From the cell containing the given text, extract its center point as [x, y] coordinate. 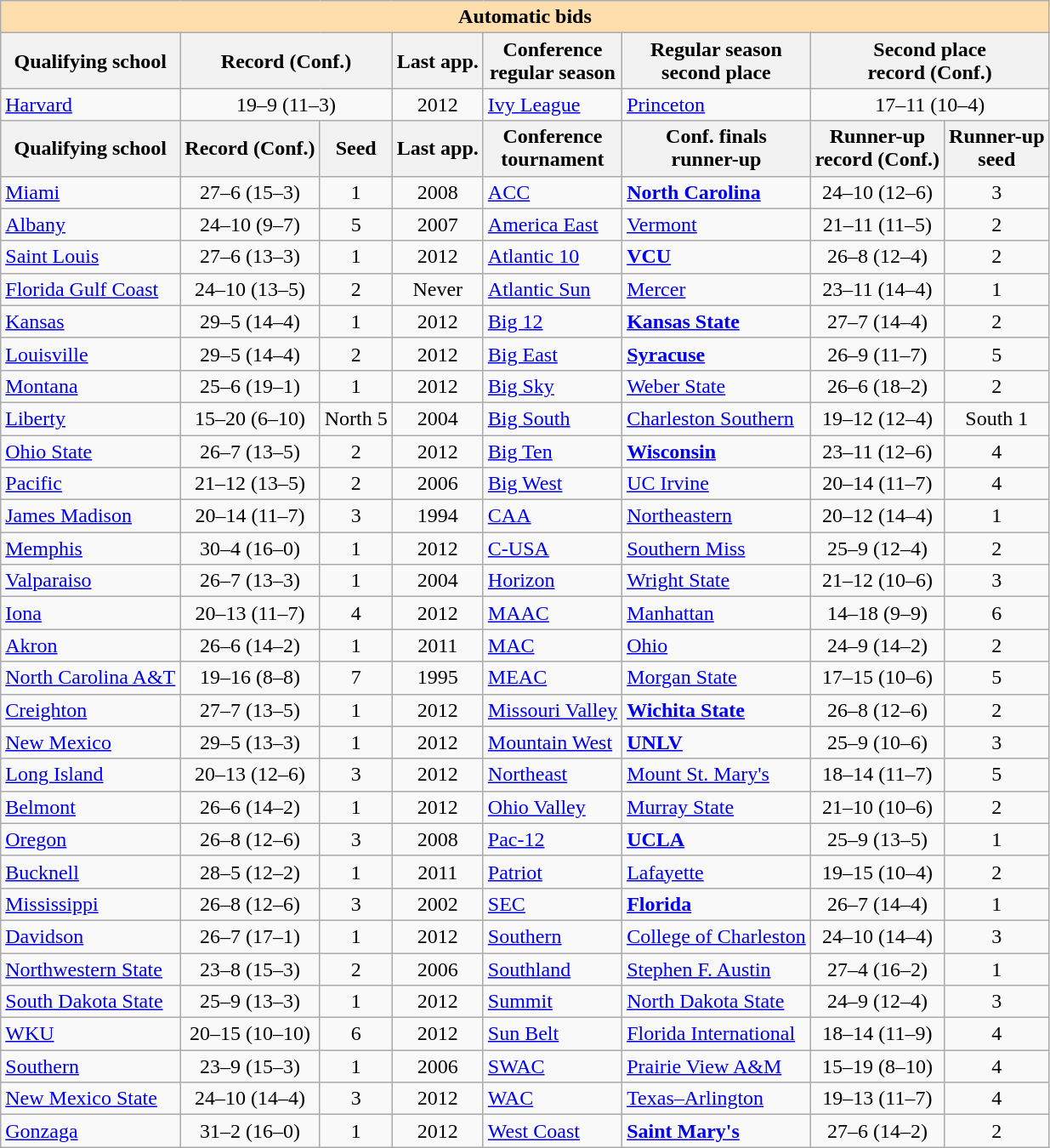
MAC [553, 645]
17–11 (10–4) [930, 105]
Davidson [90, 936]
24–9 (12–4) [877, 1002]
28–5 (12–2) [250, 872]
27–6 (14–2) [877, 1131]
Sun Belt [553, 1034]
Texas–Arlington [717, 1099]
Florida [717, 904]
Patriot [553, 872]
1994 [437, 516]
2007 [437, 224]
Weber State [717, 386]
17–15 (10–6) [877, 678]
North Carolina [717, 192]
Ohio State [90, 452]
Harvard [90, 105]
Kansas [90, 321]
26–6 (18–2) [877, 386]
Long Island [90, 775]
Southland [553, 969]
North Dakota State [717, 1002]
Northeastern [717, 516]
Big East [553, 354]
New Mexico State [90, 1099]
WAC [553, 1099]
21–12 (13–5) [250, 484]
Wichita State [717, 710]
21–12 (10–6) [877, 581]
Conferencetournament [553, 148]
Gonzaga [90, 1131]
Pacific [90, 484]
James Madison [90, 516]
Montana [90, 386]
C-USA [553, 548]
19–9 (11–3) [286, 105]
Missouri Valley [553, 710]
College of Charleston [717, 936]
Conf. finalsrunner-up [717, 148]
Regular seasonsecond place [717, 61]
Morgan State [717, 678]
31–2 (16–0) [250, 1131]
25–9 (13–3) [250, 1002]
Second placerecord (Conf.) [930, 61]
25–9 (12–4) [877, 548]
Valparaiso [90, 581]
20–12 (14–4) [877, 516]
Charleston Southern [717, 418]
Prairie View A&M [717, 1066]
Syracuse [717, 354]
Belmont [90, 807]
New Mexico [90, 742]
Saint Louis [90, 257]
Akron [90, 645]
23–11 (14–4) [877, 289]
Florida International [717, 1034]
Ivy League [553, 105]
27–4 (16–2) [877, 969]
MAAC [553, 613]
Miami [90, 192]
Bucknell [90, 872]
Louisville [90, 354]
Big 12 [553, 321]
26–7 (13–3) [250, 581]
UC Irvine [717, 484]
Stephen F. Austin [717, 969]
North 5 [355, 418]
29–5 (13–3) [250, 742]
26–9 (11–7) [877, 354]
Manhattan [717, 613]
21–10 (10–6) [877, 807]
1995 [437, 678]
27–7 (13–5) [250, 710]
15–20 (6–10) [250, 418]
27–6 (13–3) [250, 257]
25–9 (10–6) [877, 742]
20–15 (10–10) [250, 1034]
26–7 (17–1) [250, 936]
Southern Miss [717, 548]
Atlantic Sun [553, 289]
America East [553, 224]
Mississippi [90, 904]
30–4 (16–0) [250, 548]
West Coast [553, 1131]
25–6 (19–1) [250, 386]
SEC [553, 904]
Runner-upseed [997, 148]
Northwestern State [90, 969]
Ohio [717, 645]
Lafayette [717, 872]
27–7 (14–4) [877, 321]
2002 [437, 904]
Atlantic 10 [553, 257]
Runner-uprecord (Conf.) [877, 148]
Memphis [90, 548]
15–19 (8–10) [877, 1066]
Mountain West [553, 742]
Big Sky [553, 386]
Iona [90, 613]
Pac-12 [553, 839]
North Carolina A&T [90, 678]
Automatic bids [525, 17]
Ohio Valley [553, 807]
25–9 (13–5) [877, 839]
23–11 (12–6) [877, 452]
WKU [90, 1034]
MEAC [553, 678]
Summit [553, 1002]
23–9 (15–3) [250, 1066]
CAA [553, 516]
Princeton [717, 105]
21–11 (11–5) [877, 224]
26–7 (13–5) [250, 452]
18–14 (11–9) [877, 1034]
Seed [355, 148]
Saint Mary's [717, 1131]
20–13 (11–7) [250, 613]
19–16 (8–8) [250, 678]
Creighton [90, 710]
UNLV [717, 742]
Murray State [717, 807]
Conferenceregular season [553, 61]
24–10 (12–6) [877, 192]
Big Ten [553, 452]
Liberty [90, 418]
Albany [90, 224]
UCLA [717, 839]
Kansas State [717, 321]
Oregon [90, 839]
19–15 (10–4) [877, 872]
Vermont [717, 224]
SWAC [553, 1066]
Big South [553, 418]
19–13 (11–7) [877, 1099]
Northeast [553, 775]
ACC [553, 192]
24–10 (13–5) [250, 289]
VCU [717, 257]
23–8 (15–3) [250, 969]
14–18 (9–9) [877, 613]
Wright State [717, 581]
24–9 (14–2) [877, 645]
18–14 (11–7) [877, 775]
19–12 (12–4) [877, 418]
7 [355, 678]
26–7 (14–4) [877, 904]
24–10 (9–7) [250, 224]
26–8 (12–4) [877, 257]
Mount St. Mary's [717, 775]
27–6 (15–3) [250, 192]
South Dakota State [90, 1002]
Florida Gulf Coast [90, 289]
Mercer [717, 289]
South 1 [997, 418]
Wisconsin [717, 452]
Big West [553, 484]
Never [437, 289]
20–13 (12–6) [250, 775]
Horizon [553, 581]
